Locate the cell with the specified text and output its [X, Y] center coordinate. 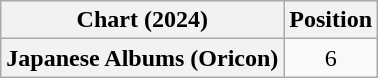
Chart (2024) [142, 20]
6 [331, 58]
Position [331, 20]
Japanese Albums (Oricon) [142, 58]
